Pinpoint the cell where the given text exists, returning its [X, Y] midpoint coordinate. 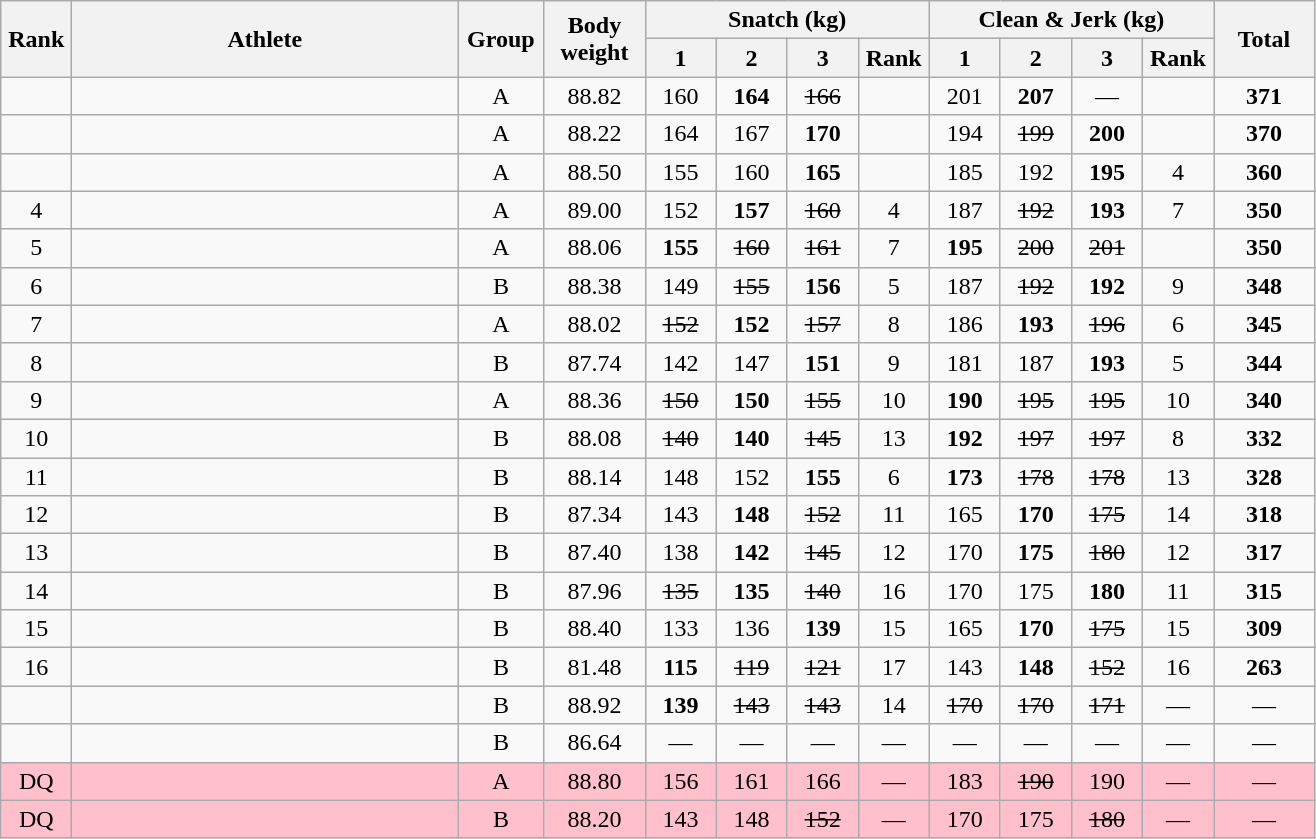
88.36 [594, 400]
344 [1264, 362]
87.74 [594, 362]
186 [964, 324]
194 [964, 134]
136 [752, 629]
88.22 [594, 134]
199 [1036, 134]
138 [680, 553]
Total [1264, 39]
89.00 [594, 210]
Clean & Jerk (kg) [1071, 20]
318 [1264, 515]
173 [964, 477]
87.34 [594, 515]
185 [964, 172]
88.08 [594, 438]
183 [964, 781]
332 [1264, 438]
121 [822, 667]
88.92 [594, 705]
360 [1264, 172]
Body weight [594, 39]
Group [501, 39]
133 [680, 629]
88.14 [594, 477]
181 [964, 362]
263 [1264, 667]
317 [1264, 553]
86.64 [594, 743]
88.82 [594, 96]
328 [1264, 477]
88.80 [594, 781]
88.20 [594, 819]
348 [1264, 286]
315 [1264, 591]
345 [1264, 324]
Athlete [265, 39]
88.02 [594, 324]
149 [680, 286]
196 [1106, 324]
115 [680, 667]
88.40 [594, 629]
340 [1264, 400]
17 [894, 667]
309 [1264, 629]
370 [1264, 134]
151 [822, 362]
Snatch (kg) [787, 20]
371 [1264, 96]
88.38 [594, 286]
88.50 [594, 172]
147 [752, 362]
81.48 [594, 667]
87.40 [594, 553]
171 [1106, 705]
88.06 [594, 248]
119 [752, 667]
207 [1036, 96]
87.96 [594, 591]
167 [752, 134]
